Extract the [x, y] coordinate from the center of the cell holding the provided text.  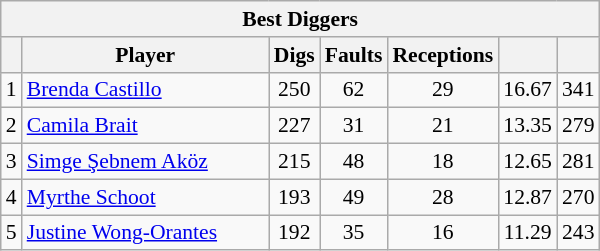
3 [12, 162]
Best Diggers [300, 19]
Simge Şebnem Aköz [146, 162]
35 [354, 233]
62 [354, 90]
Brenda Castillo [146, 90]
Myrthe Schoot [146, 197]
31 [354, 126]
Justine Wong-Orantes [146, 233]
2 [12, 126]
29 [442, 90]
4 [12, 197]
Digs [294, 55]
12.87 [528, 197]
48 [354, 162]
243 [578, 233]
Camila Brait [146, 126]
281 [578, 162]
18 [442, 162]
16.67 [528, 90]
193 [294, 197]
341 [578, 90]
21 [442, 126]
5 [12, 233]
1 [12, 90]
16 [442, 233]
227 [294, 126]
279 [578, 126]
12.65 [528, 162]
11.29 [528, 233]
192 [294, 233]
49 [354, 197]
Receptions [442, 55]
28 [442, 197]
215 [294, 162]
13.35 [528, 126]
Faults [354, 55]
Player [146, 55]
270 [578, 197]
250 [294, 90]
